Capture the cell that displays the provided text and extract its (X, Y) central coordinate. 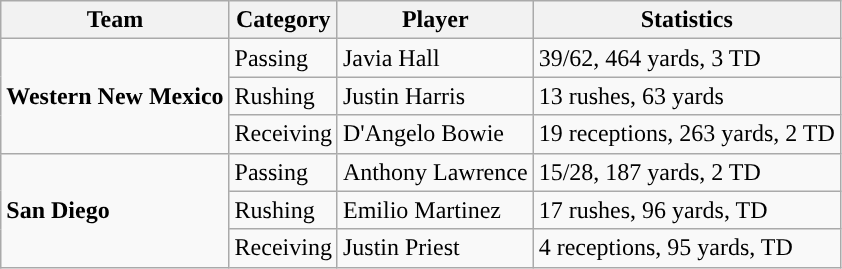
Category (283, 20)
Player (435, 20)
Western New Mexico (115, 96)
Javia Hall (435, 58)
D'Angelo Bowie (435, 134)
4 receptions, 95 yards, TD (686, 248)
39/62, 464 yards, 3 TD (686, 58)
Anthony Lawrence (435, 172)
Justin Priest (435, 248)
13 rushes, 63 yards (686, 96)
Statistics (686, 20)
Team (115, 20)
15/28, 187 yards, 2 TD (686, 172)
17 rushes, 96 yards, TD (686, 210)
19 receptions, 263 yards, 2 TD (686, 134)
San Diego (115, 210)
Emilio Martinez (435, 210)
Justin Harris (435, 96)
